Search for the cell housing the specified text and yield its (X, Y) center coordinate. 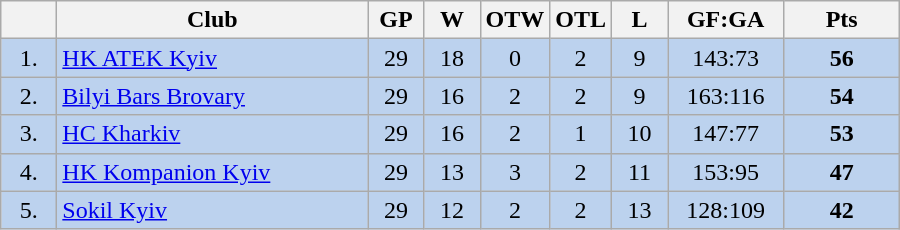
0 (515, 58)
147:77 (726, 134)
42 (842, 210)
GF:GA (726, 20)
3. (29, 134)
2. (29, 96)
HK Kompanion Kyiv (212, 172)
53 (842, 134)
1 (581, 134)
Bilyi Bars Brovary (212, 96)
1. (29, 58)
4. (29, 172)
Club (212, 20)
153:95 (726, 172)
11 (640, 172)
L (640, 20)
Sokil Kyiv (212, 210)
10 (640, 134)
HC Kharkiv (212, 134)
GP (396, 20)
W (452, 20)
HK ATEK Kyiv (212, 58)
163:116 (726, 96)
12 (452, 210)
3 (515, 172)
5. (29, 210)
47 (842, 172)
54 (842, 96)
128:109 (726, 210)
OTW (515, 20)
143:73 (726, 58)
56 (842, 58)
OTL (581, 20)
18 (452, 58)
Pts (842, 20)
